Return [x, y] of the center of cell containing provided text 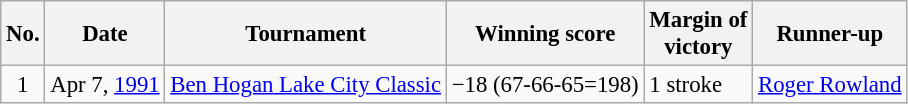
Ben Hogan Lake City Classic [306, 85]
1 [23, 85]
1 stroke [698, 85]
Date [105, 34]
Apr 7, 1991 [105, 85]
No. [23, 34]
Winning score [545, 34]
Roger Rowland [830, 85]
Margin ofvictory [698, 34]
Runner-up [830, 34]
−18 (67-66-65=198) [545, 85]
Tournament [306, 34]
